Extract the [X, Y] coordinate from the center of the cell holding the provided text.  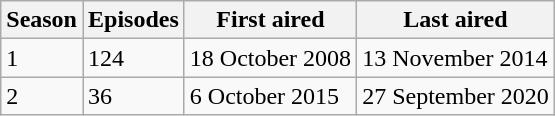
27 September 2020 [456, 96]
Last aired [456, 20]
36 [133, 96]
124 [133, 58]
13 November 2014 [456, 58]
Episodes [133, 20]
1 [42, 58]
First aired [270, 20]
18 October 2008 [270, 58]
6 October 2015 [270, 96]
Season [42, 20]
2 [42, 96]
